Return the [X, Y] coordinate for the center point of the cell that contains the specified text.  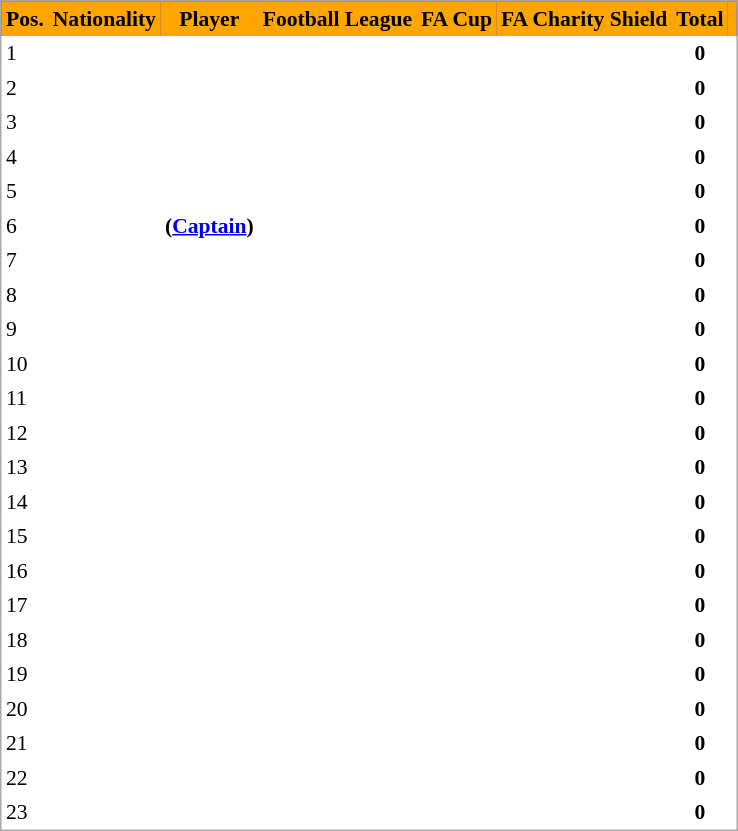
6 [26, 225]
4 [26, 157]
Player [209, 19]
FA Cup [457, 19]
15 [26, 536]
19 [26, 674]
14 [26, 501]
Football League [337, 19]
Nationality [104, 19]
21 [26, 743]
9 [26, 329]
16 [26, 571]
18 [26, 639]
23 [26, 812]
11 [26, 398]
17 [26, 605]
10 [26, 363]
Pos. [26, 19]
2 [26, 87]
20 [26, 709]
(Captain) [209, 225]
5 [26, 191]
12 [26, 433]
FA Charity Shield [584, 19]
22 [26, 777]
8 [26, 295]
1 [26, 53]
13 [26, 467]
Total [700, 19]
7 [26, 260]
3 [26, 122]
